Determine the (X, Y) coordinate at the center of the cell enclosing the given text.  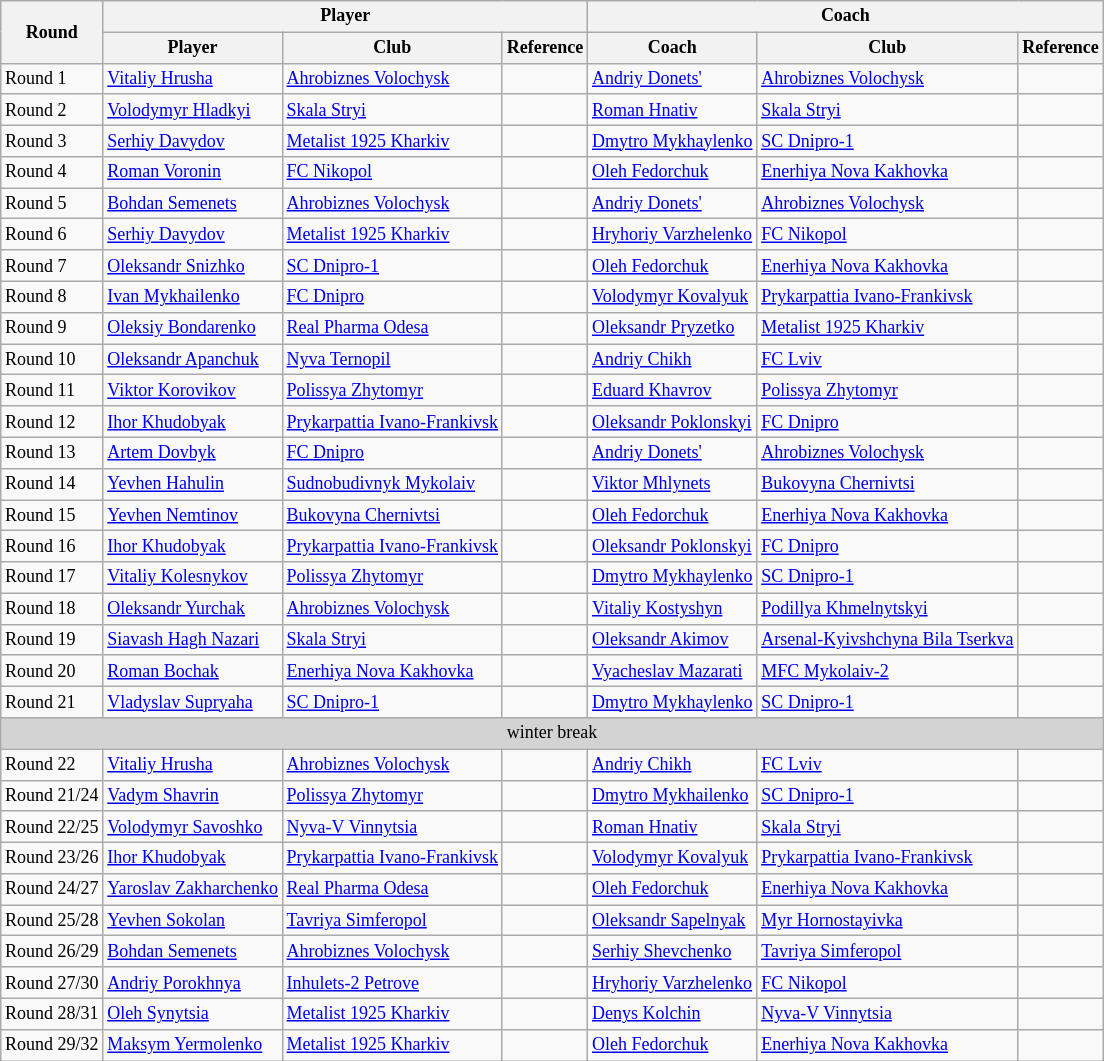
Round 2 (52, 110)
Siavash Hagh Nazari (192, 640)
Round 20 (52, 670)
Round 17 (52, 578)
Round 5 (52, 204)
Round 13 (52, 452)
Round 12 (52, 422)
Vladyslav Supryaha (192, 702)
MFC Mykolaiv-2 (888, 670)
Round 26/29 (52, 952)
Round 21 (52, 702)
Round 19 (52, 640)
Yaroslav Zakharchenko (192, 890)
Round 27/30 (52, 982)
Roman Bochak (192, 670)
Round 16 (52, 546)
Oleksiy Bondarenko (192, 328)
Volodymyr Hladkyi (192, 110)
Oleksandr Snizhko (192, 266)
Artem Dovbyk (192, 452)
Round 15 (52, 516)
Inhulets-2 Petrove (392, 982)
Round 22 (52, 764)
Viktor Mhlynets (672, 484)
Yevhen Sokolan (192, 920)
Volodymyr Savoshko (192, 826)
Round 21/24 (52, 796)
Round 4 (52, 172)
Yevhen Hahulin (192, 484)
Round 9 (52, 328)
Ivan Mykhailenko (192, 296)
Round 28/31 (52, 1014)
Denys Kolchin (672, 1014)
Round 25/28 (52, 920)
Podillya Khmelnytskyi (888, 608)
Arsenal-Kyivshchyna Bila Tserkva (888, 640)
Serhiy Shevchenko (672, 952)
Round 11 (52, 390)
Vitaliy Kostyshyn (672, 608)
Dmytro Mykhailenko (672, 796)
Maksym Yermolenko (192, 1044)
Round (52, 32)
Round 29/32 (52, 1044)
Vadym Shavrin (192, 796)
Vyacheslav Mazarati (672, 670)
Roman Voronin (192, 172)
Round 6 (52, 234)
Round 22/25 (52, 826)
Round 14 (52, 484)
Round 7 (52, 266)
Nyva Ternopil (392, 360)
Oleksandr Yurchak (192, 608)
Sudnobudivnyk Mykolaiv (392, 484)
Round 24/27 (52, 890)
Round 18 (52, 608)
Viktor Korovikov (192, 390)
Andriy Porokhnya (192, 982)
Yevhen Nemtinov (192, 516)
Oleksandr Pryzetko (672, 328)
Round 8 (52, 296)
Round 23/26 (52, 858)
Oleksandr Apanchuk (192, 360)
Vitaliy Kolesnykov (192, 578)
Round 3 (52, 140)
Oleksandr Akimov (672, 640)
Oleksandr Sapelnyak (672, 920)
Oleh Synytsia (192, 1014)
winter break (552, 734)
Myr Hornostayivka (888, 920)
Round 1 (52, 78)
Round 10 (52, 360)
Eduard Khavrov (672, 390)
